Scan for the cell matching the given text and deliver its [x, y] coordinate at center. 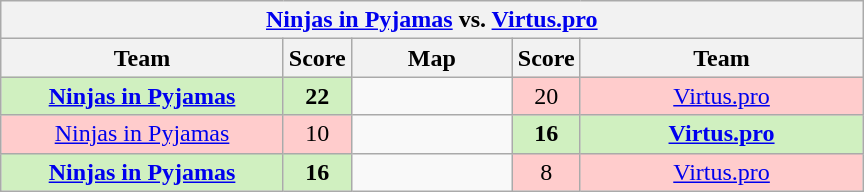
10 [317, 134]
Ninjas in Pyjamas vs. Virtus.pro [432, 20]
22 [317, 96]
Map [432, 58]
20 [546, 96]
8 [546, 172]
